From the cell containing the given text, extract its center point as [X, Y] coordinate. 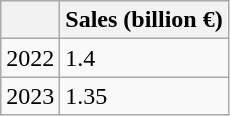
1.4 [144, 58]
2023 [30, 96]
Sales (billion €) [144, 20]
2022 [30, 58]
1.35 [144, 96]
